Return the (X, Y) coordinate for the center point of the cell that contains the specified text.  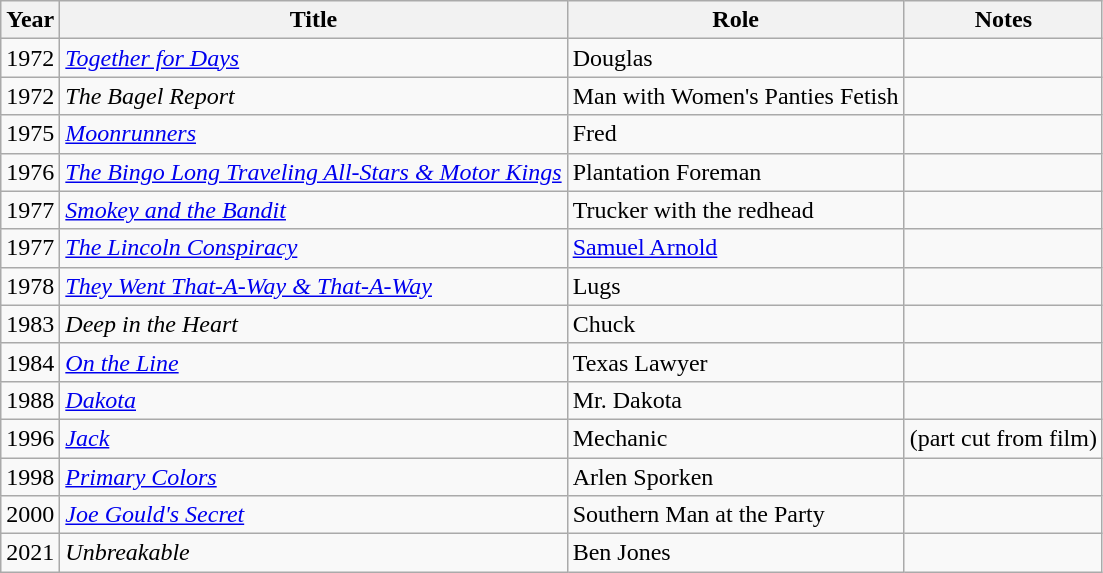
Fred (736, 134)
2021 (30, 553)
Title (314, 20)
On the Line (314, 362)
Douglas (736, 58)
1975 (30, 134)
Year (30, 20)
Texas Lawyer (736, 362)
The Bingo Long Traveling All-Stars & Motor Kings (314, 172)
Lugs (736, 286)
Arlen Sporken (736, 477)
1996 (30, 438)
1978 (30, 286)
Together for Days (314, 58)
Chuck (736, 324)
Samuel Arnold (736, 248)
Moonrunners (314, 134)
Plantation Foreman (736, 172)
1998 (30, 477)
Trucker with the redhead (736, 210)
Southern Man at the Party (736, 515)
Smokey and the Bandit (314, 210)
They Went That-A-Way & That-A-Way (314, 286)
Joe Gould's Secret (314, 515)
The Lincoln Conspiracy (314, 248)
The Bagel Report (314, 96)
1983 (30, 324)
(part cut from film) (1003, 438)
Primary Colors (314, 477)
Notes (1003, 20)
Mr. Dakota (736, 400)
Ben Jones (736, 553)
Role (736, 20)
Dakota (314, 400)
Jack (314, 438)
Mechanic (736, 438)
Man with Women's Panties Fetish (736, 96)
2000 (30, 515)
1988 (30, 400)
Deep in the Heart (314, 324)
Unbreakable (314, 553)
1976 (30, 172)
1984 (30, 362)
